Determine the [x, y] coordinate at the center of the cell enclosing the given text.  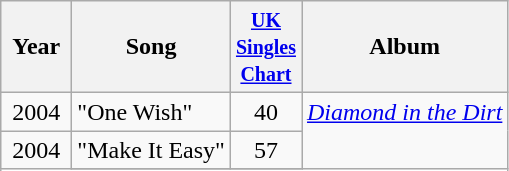
Diamond in the Dirt [405, 131]
Year [36, 47]
UK Singles Chart [266, 47]
"One Wish" [152, 112]
"Make It Easy" [152, 150]
57 [266, 150]
40 [266, 112]
Song [152, 47]
Album [405, 47]
